Return the [X, Y] coordinate for the center point of the cell that contains the specified text.  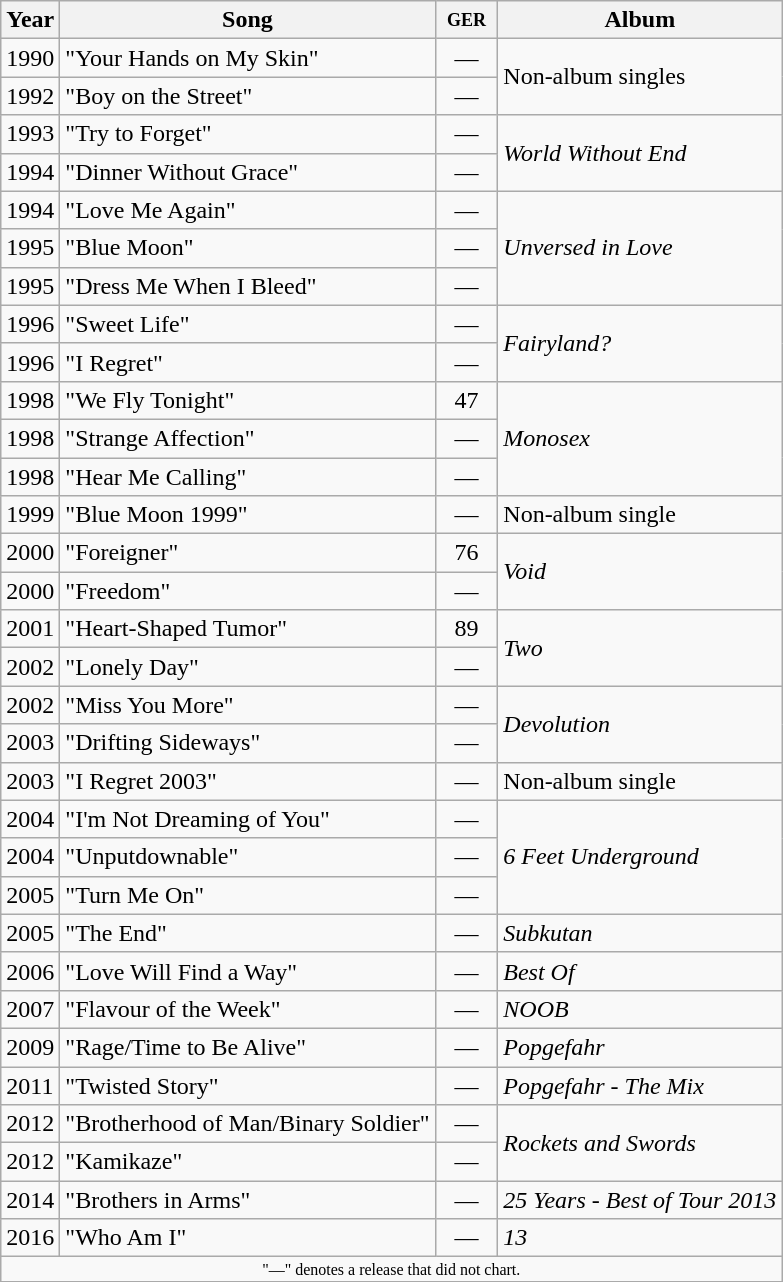
1999 [30, 515]
"Foreigner" [248, 553]
"Flavour of the Week" [248, 1009]
"Lonely Day" [248, 667]
"Hear Me Calling" [248, 477]
NOOB [640, 1009]
"—" denotes a release that did not chart. [392, 1269]
"Boy on the Street" [248, 96]
Devolution [640, 724]
"Rage/Time to Be Alive" [248, 1047]
Monosex [640, 438]
Two [640, 648]
6 Feet Underground [640, 857]
"Freedom" [248, 591]
1993 [30, 134]
13 [640, 1238]
Album [640, 20]
Popgefahr [640, 1047]
Void [640, 572]
"I'm Not Dreaming of You" [248, 819]
1992 [30, 96]
25 Years - Best of Tour 2013 [640, 1200]
47 [466, 400]
2011 [30, 1085]
"Strange Affection" [248, 438]
2016 [30, 1238]
"Who Am I" [248, 1238]
Unversed in Love [640, 248]
2001 [30, 629]
"Love Me Again" [248, 210]
"Turn Me On" [248, 895]
76 [466, 553]
"Your Hands on My Skin" [248, 58]
Song [248, 20]
World Without End [640, 153]
"Heart-Shaped Tumor" [248, 629]
2014 [30, 1200]
2007 [30, 1009]
Year [30, 20]
"Dress Me When I Bleed" [248, 286]
"I Regret" [248, 362]
"Brotherhood of Man/Binary Soldier" [248, 1124]
"I Regret 2003" [248, 781]
"Kamikaze" [248, 1162]
"Love Will Find a Way" [248, 971]
1990 [30, 58]
2006 [30, 971]
"Try to Forget" [248, 134]
"Twisted Story" [248, 1085]
Subkutan [640, 933]
Rockets and Swords [640, 1143]
"Sweet Life" [248, 324]
"Unputdownable" [248, 857]
"Brothers in Arms" [248, 1200]
89 [466, 629]
"Blue Moon 1999" [248, 515]
Best Of [640, 971]
"Blue Moon" [248, 248]
Fairyland? [640, 343]
2009 [30, 1047]
"Drifting Sideways" [248, 743]
GER [466, 20]
Popgefahr - The Mix [640, 1085]
"We Fly Tonight" [248, 400]
"Miss You More" [248, 705]
"Dinner Without Grace" [248, 172]
Non-album singles [640, 77]
"The End" [248, 933]
